Return [x, y] of the center of cell containing provided text 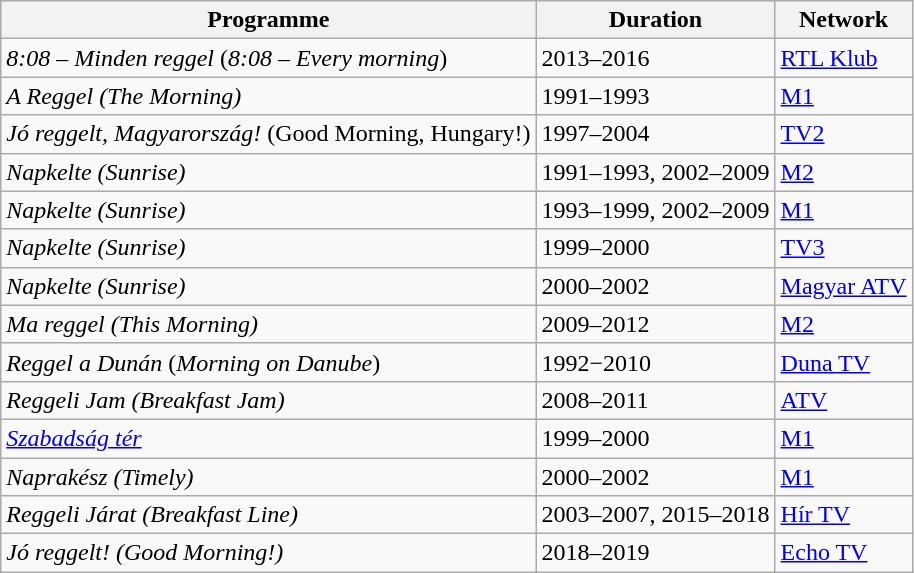
Szabadság tér [268, 438]
Jó reggelt, Magyarország! (Good Morning, Hungary!) [268, 134]
Ma reggel (This Morning) [268, 324]
1991–1993 [656, 96]
1992−2010 [656, 362]
1991–1993, 2002–2009 [656, 172]
Duration [656, 20]
RTL Klub [844, 58]
Duna TV [844, 362]
Programme [268, 20]
A Reggel (The Morning) [268, 96]
TV2 [844, 134]
Naprakész (Timely) [268, 477]
Jó reggelt! (Good Morning!) [268, 553]
2003–2007, 2015–2018 [656, 515]
Hír TV [844, 515]
2008–2011 [656, 400]
8:08 – Minden reggel (8:08 – Every morning) [268, 58]
2018–2019 [656, 553]
2009–2012 [656, 324]
TV3 [844, 248]
Network [844, 20]
Reggeli Járat (Breakfast Line) [268, 515]
Reggeli Jam (Breakfast Jam) [268, 400]
2013–2016 [656, 58]
ATV [844, 400]
Echo TV [844, 553]
Magyar ATV [844, 286]
1993–1999, 2002–2009 [656, 210]
Reggel a Dunán (Morning on Danube) [268, 362]
1997–2004 [656, 134]
